For the text-containing cell, return its midpoint in [X, Y] coordinate format. 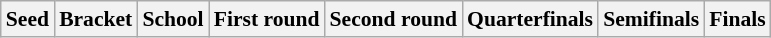
Quarterfinals [530, 19]
Semifinals [651, 19]
Finals [738, 19]
First round [267, 19]
Second round [394, 19]
School [172, 19]
Seed [28, 19]
Bracket [96, 19]
